Find where the given text appears and provide that cell's center as [X, Y] coordinate. 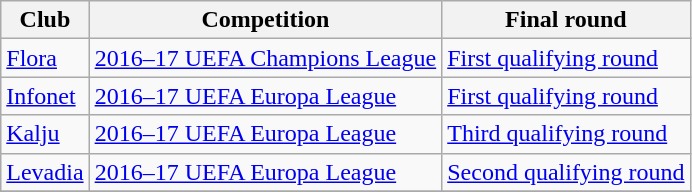
Competition [266, 20]
Levadia [45, 172]
Final round [566, 20]
Second qualifying round [566, 172]
Club [45, 20]
Infonet [45, 96]
2016–17 UEFA Champions League [266, 58]
Third qualifying round [566, 134]
Kalju [45, 134]
Flora [45, 58]
